Locate the cell with the specified text and output its (X, Y) center coordinate. 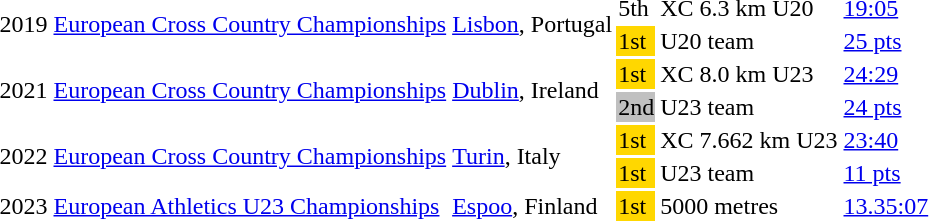
XC 7.662 km U23 (749, 140)
2nd (636, 107)
Turin, Italy (532, 156)
Dublin, Ireland (532, 90)
European Athletics U23 Championships (250, 206)
Espoo, Finland (532, 206)
5000 metres (749, 206)
U20 team (749, 41)
XC 8.0 km U23 (749, 74)
